Locate the cell with the specified text and output its (X, Y) center coordinate. 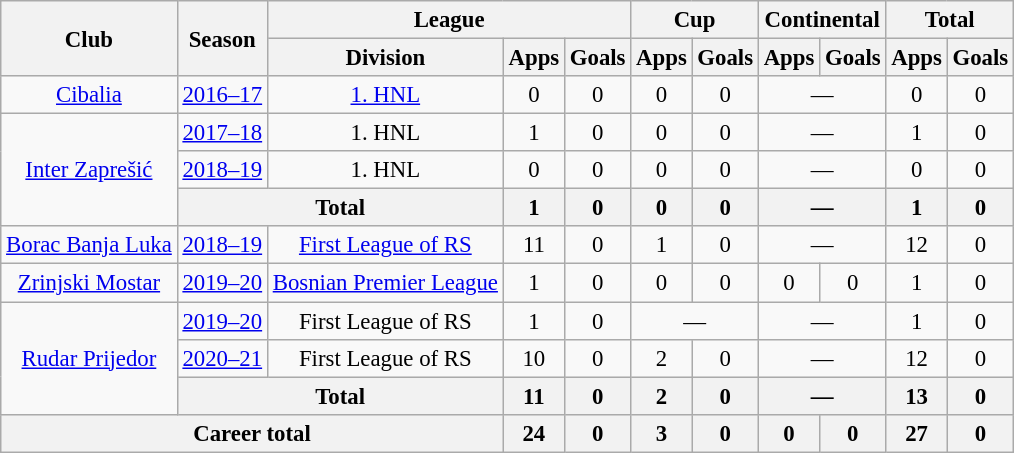
10 (534, 358)
3 (662, 433)
Cup (695, 20)
Club (89, 38)
Division (385, 58)
13 (916, 396)
27 (916, 433)
2020–21 (222, 358)
Borac Banja Luka (89, 245)
Zrinjski Mostar (89, 283)
Inter Zaprešić (89, 170)
2016–17 (222, 95)
Continental (822, 20)
Bosnian Premier League (385, 283)
Career total (252, 433)
Season (222, 38)
Cibalia (89, 95)
2017–18 (222, 133)
League (448, 20)
24 (534, 433)
Rudar Prijedor (89, 358)
